Return [X, Y] of the center of cell containing provided text 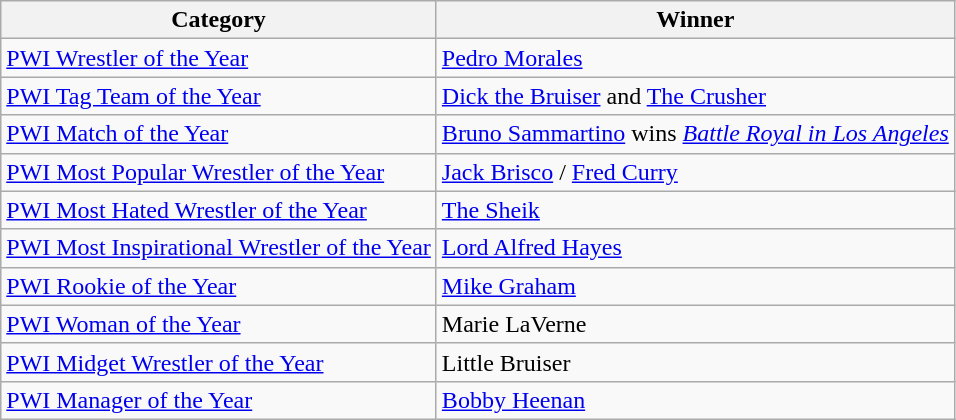
Little Bruiser [695, 362]
Mike Graham [695, 286]
Marie LaVerne [695, 324]
PWI Manager of the Year [219, 400]
PWI Midget Wrestler of the Year [219, 362]
Pedro Morales [695, 58]
PWI Rookie of the Year [219, 286]
Winner [695, 20]
PWI Most Hated Wrestler of the Year [219, 210]
PWI Most Inspirational Wrestler of the Year [219, 248]
Lord Alfred Hayes [695, 248]
PWI Tag Team of the Year [219, 96]
Bobby Heenan [695, 400]
Category [219, 20]
Dick the Bruiser and The Crusher [695, 96]
Bruno Sammartino wins Battle Royal in Los Angeles [695, 134]
PWI Match of the Year [219, 134]
Jack Brisco / Fred Curry [695, 172]
PWI Wrestler of the Year [219, 58]
PWI Woman of the Year [219, 324]
The Sheik [695, 210]
PWI Most Popular Wrestler of the Year [219, 172]
